Return (X, Y) of the center of cell containing provided text 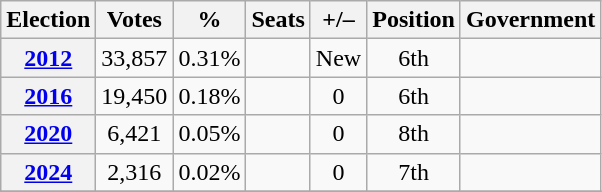
2012 (48, 58)
7th (414, 172)
Position (414, 20)
Election (48, 20)
2016 (48, 96)
2020 (48, 134)
0.05% (210, 134)
Votes (134, 20)
2,316 (134, 172)
33,857 (134, 58)
New (338, 58)
Seats (278, 20)
% (210, 20)
19,450 (134, 96)
8th (414, 134)
+/– (338, 20)
0.31% (210, 58)
0.02% (210, 172)
0.18% (210, 96)
Government (530, 20)
6,421 (134, 134)
2024 (48, 172)
